Extract the (x, y) coordinate from the center of the cell holding the provided text.  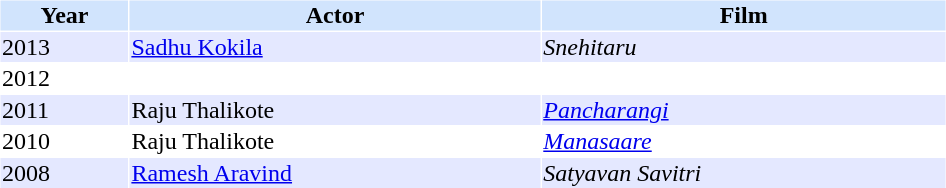
2012 (64, 79)
Actor (335, 15)
Sadhu Kokila (335, 47)
2008 (64, 173)
Ramesh Aravind (335, 173)
Pancharangi (744, 110)
2010 (64, 141)
Snehitaru (744, 47)
Manasaare (744, 141)
Film (744, 15)
Satyavan Savitri (744, 173)
Year (64, 15)
2013 (64, 47)
2011 (64, 110)
